Return [x, y] of the center of cell containing provided text 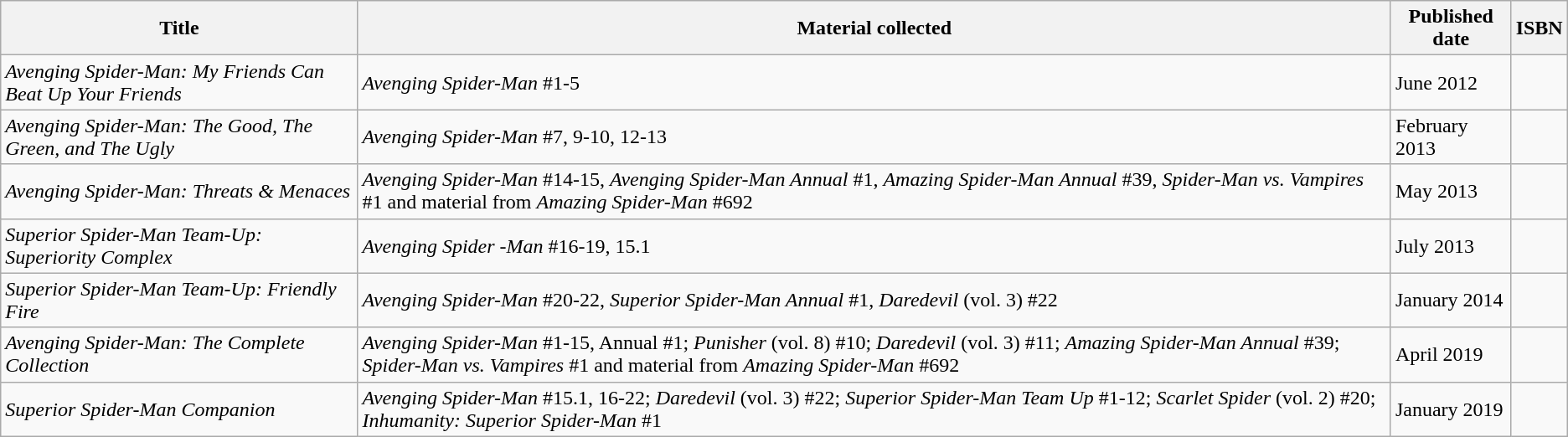
Avenging Spider-Man #1-5 [874, 82]
Avenging Spider-Man: Threats & Menaces [179, 191]
ISBN [1540, 28]
Superior Spider-Man Team-Up: Friendly Fire [179, 300]
July 2013 [1451, 246]
Superior Spider-Man Companion [179, 409]
January 2019 [1451, 409]
Avenging Spider-Man: The Good, The Green, and The Ugly [179, 137]
Avenging Spider-Man #20-22, Superior Spider-Man Annual #1, Daredevil (vol. 3) #22 [874, 300]
Avenging Spider -Man #16-19, 15.1 [874, 246]
Avenging Spider-Man: The Complete Collection [179, 355]
Avenging Spider-Man #7, 9-10, 12-13 [874, 137]
Material collected [874, 28]
Title [179, 28]
Superior Spider-Man Team-Up: Superiority Complex [179, 246]
May 2013 [1451, 191]
January 2014 [1451, 300]
June 2012 [1451, 82]
February 2013 [1451, 137]
Avenging Spider-Man: My Friends Can Beat Up Your Friends [179, 82]
Published date [1451, 28]
April 2019 [1451, 355]
